Output the (X, Y) coordinate of the center of the cell containing the given text.  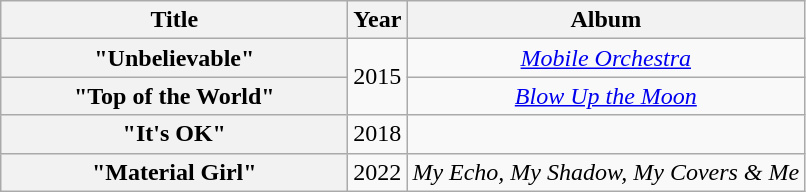
Title (174, 20)
"It's OK" (174, 134)
Album (606, 20)
Mobile Orchestra (606, 58)
"Unbelievable" (174, 58)
"Material Girl" (174, 172)
Blow Up the Moon (606, 96)
Year (378, 20)
"Top of the World" (174, 96)
My Echo, My Shadow, My Covers & Me (606, 172)
2018 (378, 134)
2015 (378, 77)
2022 (378, 172)
